Capture the cell that displays the provided text and extract its [X, Y] central coordinate. 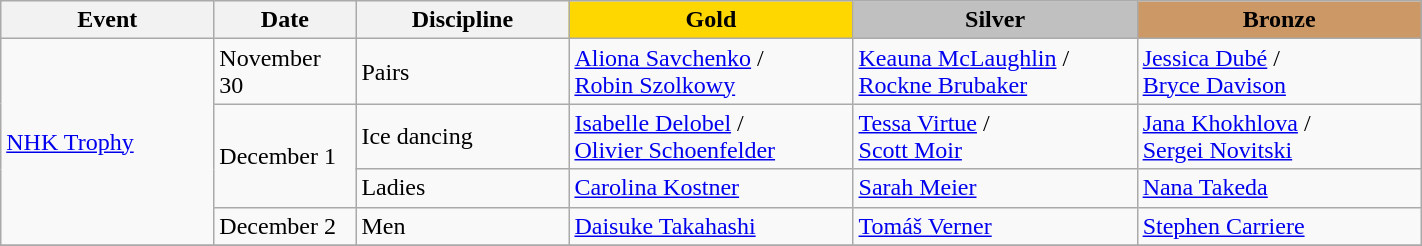
Ladies [462, 188]
Silver [995, 20]
Men [462, 226]
Ice dancing [462, 136]
Event [108, 20]
Isabelle Delobel / Olivier Schoenfelder [711, 136]
Keauna McLaughlin / Rockne Brubaker [995, 72]
Bronze [1279, 20]
Carolina Kostner [711, 188]
Tomáš Verner [995, 226]
Daisuke Takahashi [711, 226]
Date [285, 20]
Stephen Carriere [1279, 226]
Jessica Dubé / Bryce Davison [1279, 72]
Discipline [462, 20]
Nana Takeda [1279, 188]
Jana Khokhlova / Sergei Novitski [1279, 136]
NHK Trophy [108, 142]
November 30 [285, 72]
Sarah Meier [995, 188]
December 2 [285, 226]
Pairs [462, 72]
Gold [711, 20]
Tessa Virtue / Scott Moir [995, 136]
December 1 [285, 156]
Aliona Savchenko / Robin Szolkowy [711, 72]
